Scan for the cell matching the given text and deliver its (X, Y) coordinate at center. 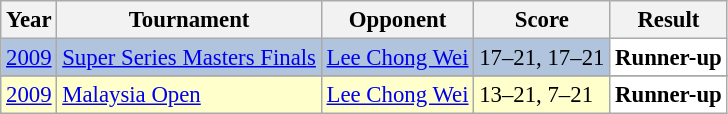
Result (668, 20)
Opponent (398, 20)
Super Series Masters Finals (189, 58)
13–21, 7–21 (542, 95)
Year (29, 20)
Malaysia Open (189, 95)
Tournament (189, 20)
17–21, 17–21 (542, 58)
Score (542, 20)
